From the cell containing the given text, extract its center point as [x, y] coordinate. 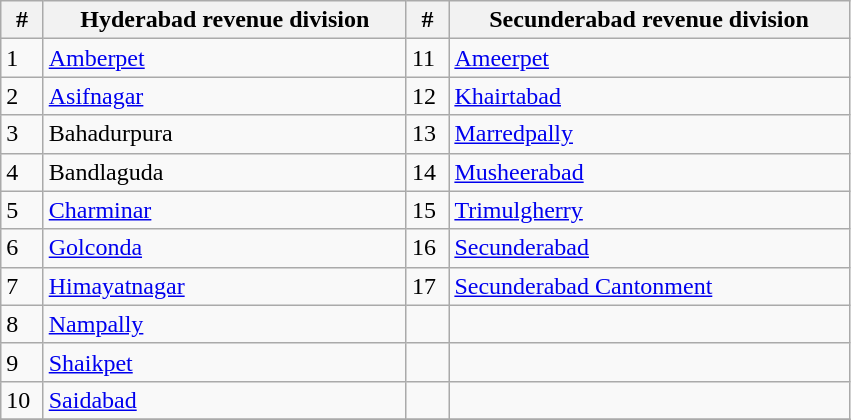
4 [22, 172]
Secunderabad revenue division [649, 20]
Bahadurpura [224, 134]
7 [22, 286]
Marredpally [649, 134]
9 [22, 362]
Musheerabad [649, 172]
8 [22, 324]
11 [427, 58]
14 [427, 172]
6 [22, 248]
Hyderabad revenue division [224, 20]
Shaikpet [224, 362]
1 [22, 58]
Golconda [224, 248]
13 [427, 134]
Bandlaguda [224, 172]
15 [427, 210]
Saidabad [224, 400]
Charminar [224, 210]
Khairtabad [649, 96]
Trimulgherry [649, 210]
Secunderabad [649, 248]
Ameerpet [649, 58]
3 [22, 134]
Asifnagar [224, 96]
16 [427, 248]
5 [22, 210]
Amberpet [224, 58]
Secunderabad Cantonment [649, 286]
Himayatnagar [224, 286]
Nampally [224, 324]
17 [427, 286]
10 [22, 400]
12 [427, 96]
2 [22, 96]
